Identify which cell holds the provided text, then report its (x, y) central coordinate. 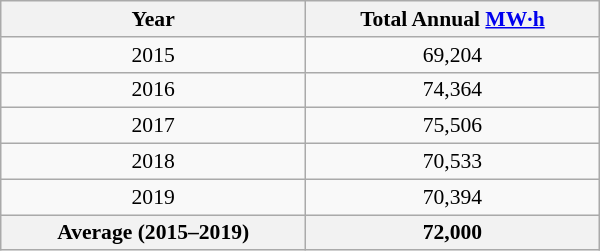
2015 (154, 55)
70,533 (453, 162)
74,364 (453, 90)
Total Annual MW·h (453, 19)
70,394 (453, 197)
75,506 (453, 126)
2017 (154, 126)
2018 (154, 162)
69,204 (453, 55)
72,000 (453, 233)
2016 (154, 90)
Year (154, 19)
Average (2015–2019) (154, 233)
2019 (154, 197)
